From the cell containing the given text, extract its center point as (x, y) coordinate. 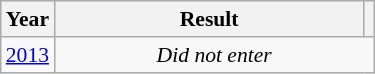
Year (28, 19)
Result (209, 19)
Did not enter (214, 55)
2013 (28, 55)
